Find where the given text appears and provide that cell's center as (X, Y) coordinate. 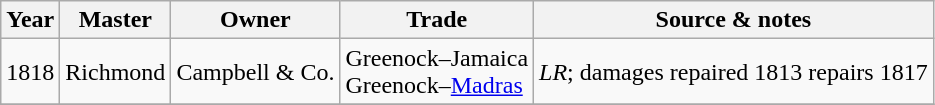
Year (30, 20)
Campbell & Co. (256, 72)
Trade (437, 20)
LR; damages repaired 1813 repairs 1817 (734, 72)
Master (116, 20)
1818 (30, 72)
Source & notes (734, 20)
Richmond (116, 72)
Greenock–JamaicaGreenock–Madras (437, 72)
Owner (256, 20)
